Detect which cell encompasses the target text, then output its [X, Y] center coordinate. 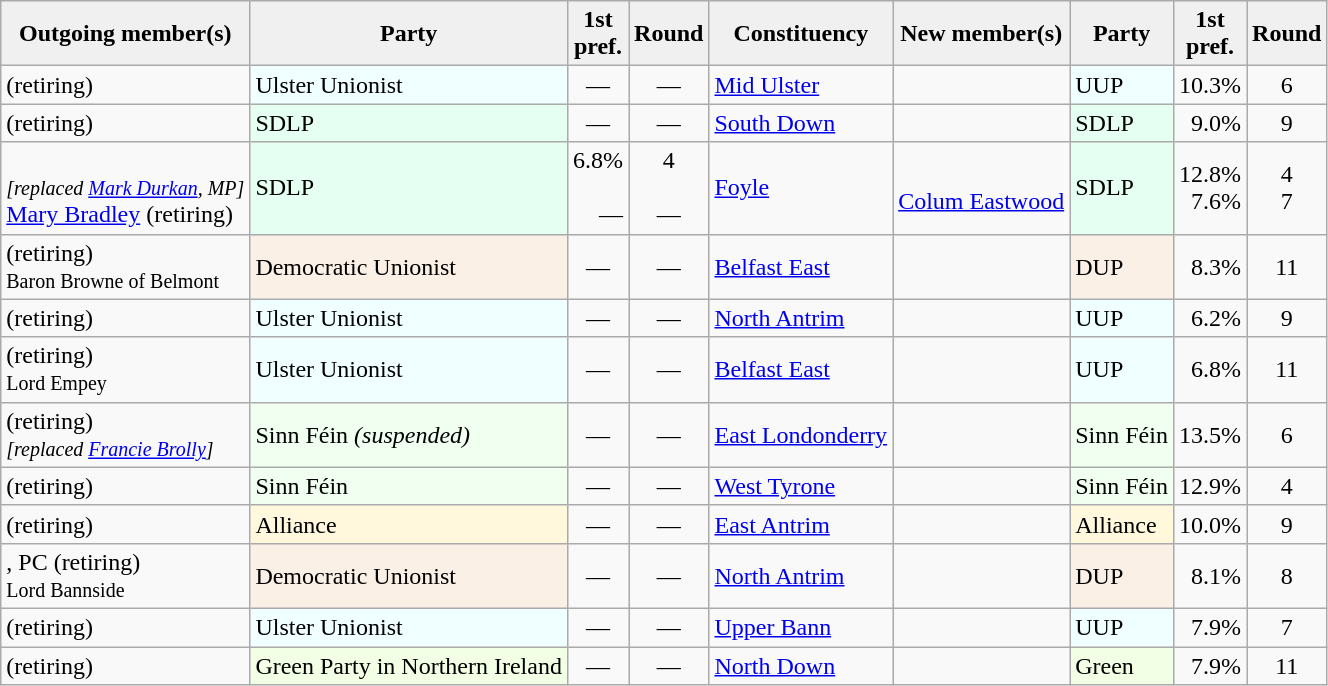
Foyle [801, 188]
8 [1287, 576]
Sinn Féin (suspended) [409, 434]
7 [1287, 627]
Green [1122, 665]
6.2% [1210, 318]
[replaced Mark Durkan, MP]Mary Bradley (retiring) [126, 188]
13.5% [1210, 434]
6.8% — [598, 188]
East Antrim [801, 524]
Colum Eastwood [982, 188]
10.0% [1210, 524]
West Tyrone [801, 486]
East Londonderry [801, 434]
(retiring)Baron Browne of Belmont [126, 266]
8.1% [1210, 576]
4 [1287, 486]
Constituency [801, 34]
(retiring) Lord Empey [126, 370]
47 [1287, 188]
Upper Bann [801, 627]
8.3% [1210, 266]
(retiring)[replaced Francie Brolly] [126, 434]
North Down [801, 665]
Outgoing member(s) [126, 34]
, PC (retiring)Lord Bannside [126, 576]
12.9% [1210, 486]
Green Party in Northern Ireland [409, 665]
6.8% [1210, 370]
Mid Ulster [801, 85]
9.0% [1210, 123]
4 — [669, 188]
10.3% [1210, 85]
12.8%7.6% [1210, 188]
South Down [801, 123]
New member(s) [982, 34]
